Determine the (x, y) coordinate at the center of the cell enclosing the given text.  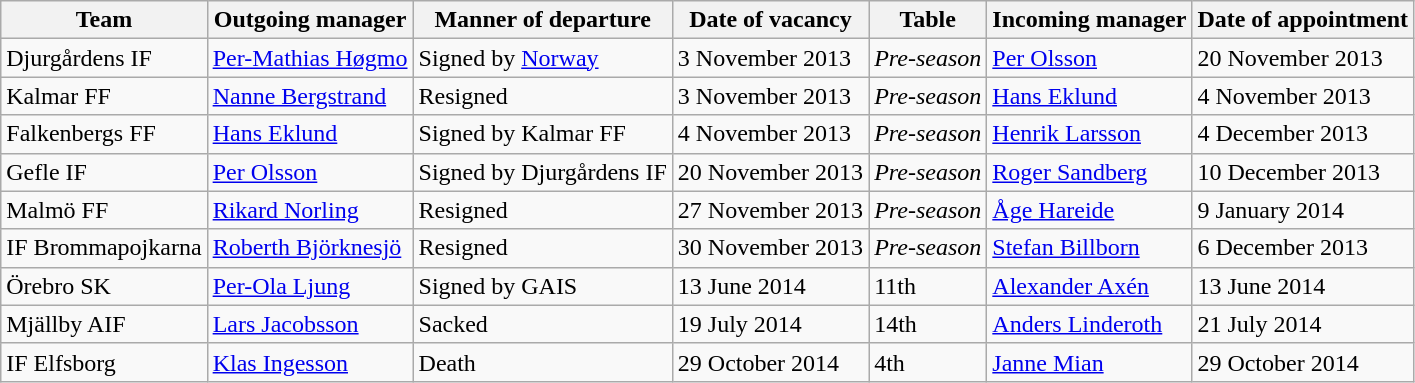
14th (928, 324)
19 July 2014 (770, 324)
Date of appointment (1303, 20)
Lars Jacobsson (310, 324)
27 November 2013 (770, 210)
Nanne Bergstrand (310, 96)
Team (104, 20)
Åge Hareide (1090, 210)
21 July 2014 (1303, 324)
Signed by Kalmar FF (542, 134)
Sacked (542, 324)
Per-Mathias Høgmo (310, 58)
IF Elfsborg (104, 362)
30 November 2013 (770, 248)
Date of vacancy (770, 20)
Roger Sandberg (1090, 172)
Mjällby AIF (104, 324)
IF Brommapojkarna (104, 248)
4th (928, 362)
Signed by GAIS (542, 286)
Table (928, 20)
10 December 2013 (1303, 172)
Falkenbergs FF (104, 134)
Anders Linderoth (1090, 324)
Örebro SK (104, 286)
Roberth Björknesjö (310, 248)
Henrik Larsson (1090, 134)
6 December 2013 (1303, 248)
Malmö FF (104, 210)
9 January 2014 (1303, 210)
Death (542, 362)
Signed by Djurgårdens IF (542, 172)
Stefan Billborn (1090, 248)
Outgoing manager (310, 20)
Signed by Norway (542, 58)
Kalmar FF (104, 96)
11th (928, 286)
Gefle IF (104, 172)
Per-Ola Ljung (310, 286)
Alexander Axén (1090, 286)
Rikard Norling (310, 210)
Manner of departure (542, 20)
Klas Ingesson (310, 362)
Djurgårdens IF (104, 58)
Janne Mian (1090, 362)
4 December 2013 (1303, 134)
Incoming manager (1090, 20)
